Output the (X, Y) coordinate of the center of the cell containing the given text.  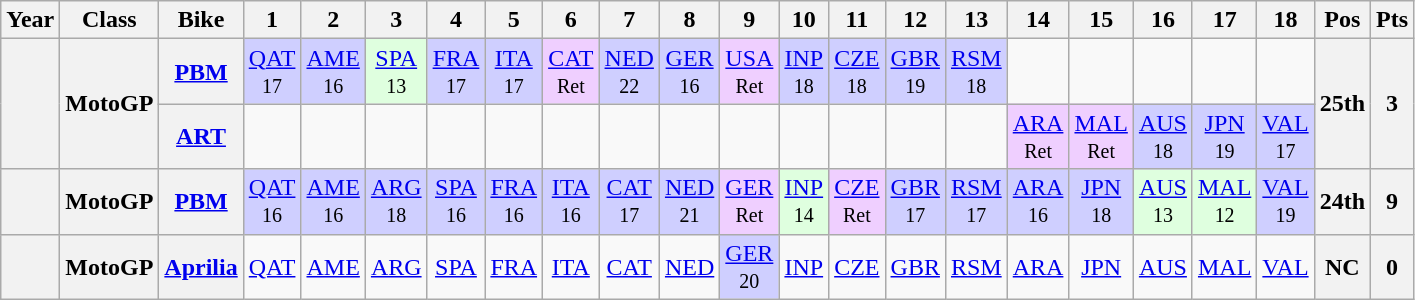
18 (1286, 20)
ITA17 (514, 72)
MAL (1224, 266)
VAL17 (1286, 136)
CZERet (857, 202)
AME (333, 266)
SPA (456, 266)
Class (110, 20)
RSM17 (976, 202)
SPA16 (456, 202)
Pos (1342, 20)
0 (1392, 266)
24th (1342, 202)
INP18 (804, 72)
QAT17 (272, 72)
AUS13 (1162, 202)
NED (689, 266)
5 (514, 20)
VAL (1286, 266)
ARG18 (396, 202)
NC (1342, 266)
Year (30, 20)
AUS18 (1162, 136)
VAL19 (1286, 202)
CAT (629, 266)
FRA16 (514, 202)
11 (857, 20)
ARA (1038, 266)
GBR17 (915, 202)
AUS (1162, 266)
4 (456, 20)
ITA (571, 266)
13 (976, 20)
RSM (976, 266)
MALRet (1101, 136)
GER20 (750, 266)
QAT (272, 266)
FRA (514, 266)
ARARet (1038, 136)
10 (804, 20)
6 (571, 20)
17 (1224, 20)
USARet (750, 72)
INP14 (804, 202)
14 (1038, 20)
RSM18 (976, 72)
CZE18 (857, 72)
FRA17 (456, 72)
MAL12 (1224, 202)
Aprilia (201, 266)
GER16 (689, 72)
Pts (1392, 20)
SPA13 (396, 72)
NED22 (629, 72)
CATRet (571, 72)
1 (272, 20)
8 (689, 20)
INP (804, 266)
7 (629, 20)
GBR19 (915, 72)
JPN18 (1101, 202)
CZE (857, 266)
25th (1342, 104)
ART (201, 136)
ARA16 (1038, 202)
JPN (1101, 266)
16 (1162, 20)
GERRet (750, 202)
2 (333, 20)
ARG (396, 266)
JPN19 (1224, 136)
ITA16 (571, 202)
NED21 (689, 202)
QAT16 (272, 202)
12 (915, 20)
Bike (201, 20)
CAT17 (629, 202)
15 (1101, 20)
GBR (915, 266)
